Return the (X, Y) coordinate for the center point of the cell that contains the specified text.  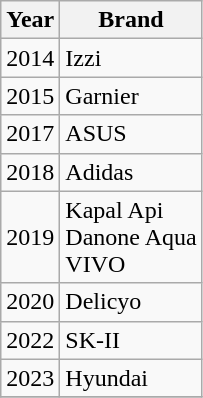
Year (30, 20)
ASUS (131, 134)
Delicyo (131, 302)
Adidas (131, 172)
2014 (30, 58)
2023 (30, 378)
2017 (30, 134)
2015 (30, 96)
2020 (30, 302)
SK-II (131, 340)
Izzi (131, 58)
2022 (30, 340)
Garnier (131, 96)
2018 (30, 172)
Brand (131, 20)
Kapal ApiDanone AquaVIVO (131, 237)
Hyundai (131, 378)
2019 (30, 237)
